Locate the cell with the specified text and output its [x, y] center coordinate. 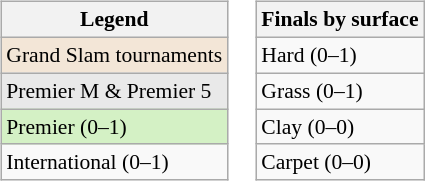
Finals by surface [340, 20]
International (0–1) [114, 162]
Grand Slam tournaments [114, 55]
Clay (0–0) [340, 127]
Carpet (0–0) [340, 162]
Grass (0–1) [340, 91]
Premier M & Premier 5 [114, 91]
Premier (0–1) [114, 127]
Hard (0–1) [340, 55]
Legend [114, 20]
